Pinpoint the cell where the given text exists, returning its [X, Y] midpoint coordinate. 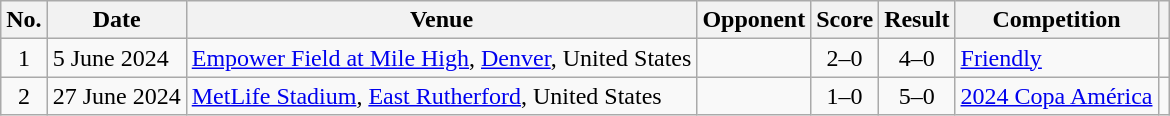
2–0 [845, 58]
Competition [1056, 20]
1–0 [845, 96]
2024 Copa América [1056, 96]
2 [24, 96]
Result [917, 20]
Empower Field at Mile High, Denver, United States [442, 58]
Venue [442, 20]
5 June 2024 [116, 58]
Friendly [1056, 58]
1 [24, 58]
5–0 [917, 96]
No. [24, 20]
Date [116, 20]
4–0 [917, 58]
27 June 2024 [116, 96]
MetLife Stadium, East Rutherford, United States [442, 96]
Score [845, 20]
Opponent [754, 20]
